Pinpoint the cell where the given text exists, returning its [X, Y] midpoint coordinate. 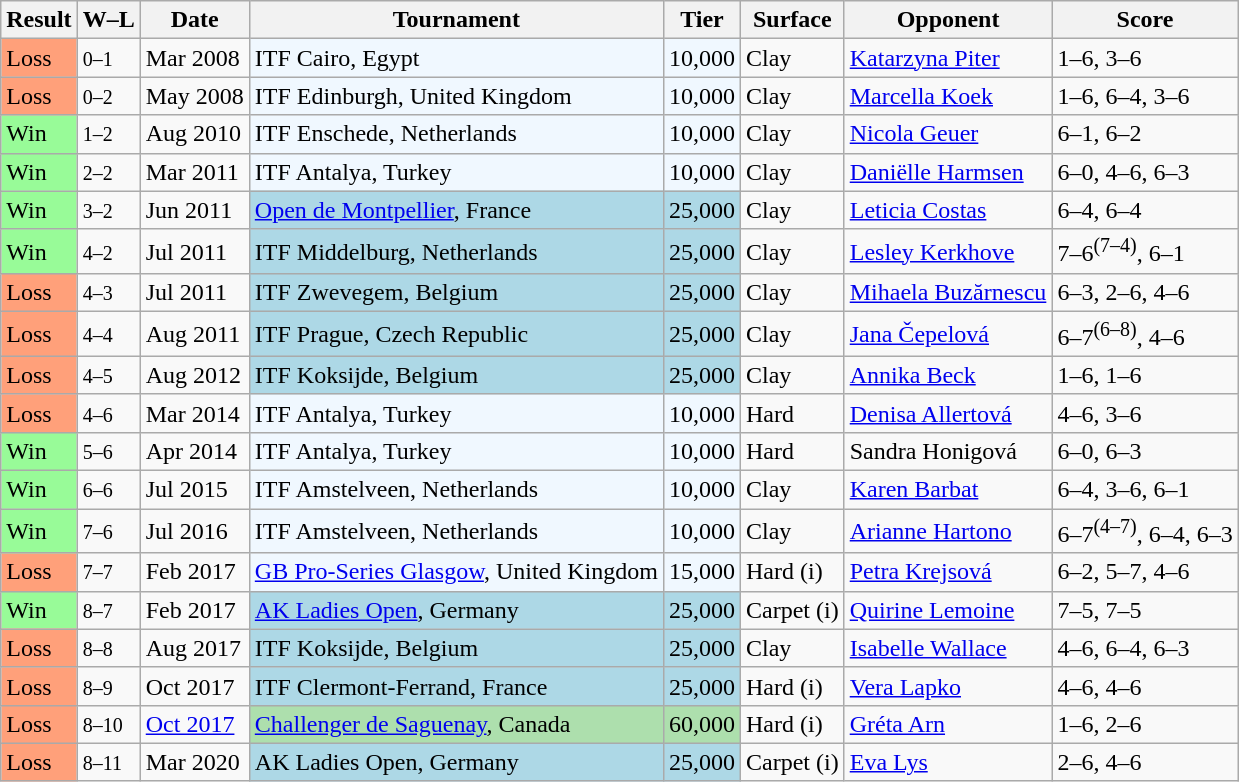
2–2 [108, 172]
1–6, 2–6 [1145, 724]
3–2 [108, 210]
Jul 2015 [194, 489]
Aug 2012 [194, 375]
Denisa Allertová [948, 413]
8–7 [108, 610]
60,000 [702, 724]
8–10 [108, 724]
15,000 [702, 572]
ITF Clermont-Ferrand, France [456, 686]
Aug 2011 [194, 334]
Tournament [456, 20]
Mihaela Buzărnescu [948, 293]
8–8 [108, 648]
Sandra Honigová [948, 451]
Mar 2014 [194, 413]
ITF Middelburg, Netherlands [456, 252]
Vera Lapko [948, 686]
4–3 [108, 293]
ITF Edinburgh, United Kingdom [456, 96]
Eva Lys [948, 762]
Quirine Lemoine [948, 610]
Mar 2011 [194, 172]
Jun 2011 [194, 210]
Jul 2016 [194, 532]
5–6 [108, 451]
6–1, 6–2 [1145, 134]
1–2 [108, 134]
Mar 2020 [194, 762]
Date [194, 20]
6–6 [108, 489]
Challenger de Saguenay, Canada [456, 724]
4–4 [108, 334]
6–3, 2–6, 4–6 [1145, 293]
Petra Krejsová [948, 572]
8–11 [108, 762]
ITF Zwevegem, Belgium [456, 293]
Jana Čepelová [948, 334]
Gréta Arn [948, 724]
7–7 [108, 572]
0–1 [108, 58]
Mar 2008 [194, 58]
ITF Enschede, Netherlands [456, 134]
Marcella Koek [948, 96]
6–0, 4–6, 6–3 [1145, 172]
6–4, 6–4 [1145, 210]
GB Pro-Series Glasgow, United Kingdom [456, 572]
W–L [108, 20]
Result [39, 20]
1–6, 1–6 [1145, 375]
Open de Montpellier, France [456, 210]
1–6, 6–4, 3–6 [1145, 96]
Daniëlle Harmsen [948, 172]
Apr 2014 [194, 451]
Katarzyna Piter [948, 58]
ITF Prague, Czech Republic [456, 334]
ITF Cairo, Egypt [456, 58]
Leticia Costas [948, 210]
May 2008 [194, 96]
4–2 [108, 252]
6–0, 6–3 [1145, 451]
4–6 [108, 413]
6–4, 3–6, 6–1 [1145, 489]
Isabelle Wallace [948, 648]
4–5 [108, 375]
Surface [793, 20]
Aug 2017 [194, 648]
7–6 [108, 532]
Tier [702, 20]
6–7(6–8), 4–6 [1145, 334]
Arianne Hartono [948, 532]
Nicola Geuer [948, 134]
4–6, 4–6 [1145, 686]
Score [1145, 20]
6–7(4–7), 6–4, 6–3 [1145, 532]
4–6, 6–4, 6–3 [1145, 648]
4–6, 3–6 [1145, 413]
Karen Barbat [948, 489]
1–6, 3–6 [1145, 58]
Opponent [948, 20]
2–6, 4–6 [1145, 762]
0–2 [108, 96]
Lesley Kerkhove [948, 252]
7–6(7–4), 6–1 [1145, 252]
8–9 [108, 686]
Aug 2010 [194, 134]
7–5, 7–5 [1145, 610]
6–2, 5–7, 4–6 [1145, 572]
Annika Beck [948, 375]
